Search for the cell housing the specified text and yield its (X, Y) center coordinate. 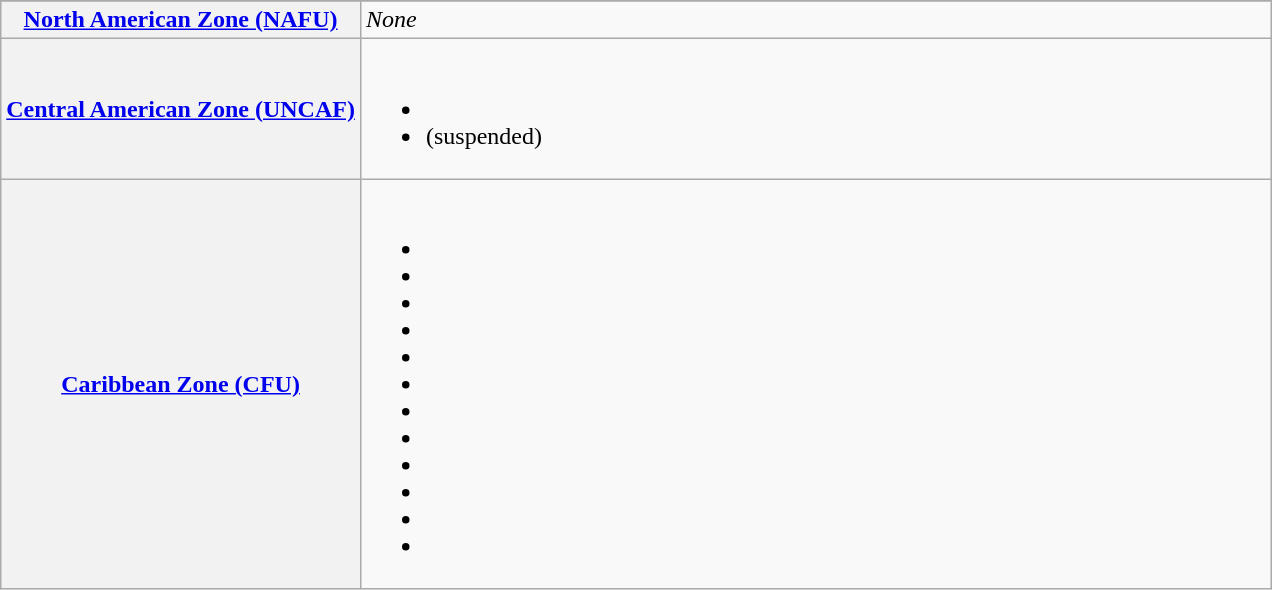
None (816, 20)
Caribbean Zone (CFU) (181, 384)
North American Zone (NAFU) (181, 20)
Central American Zone (UNCAF) (181, 109)
(suspended) (816, 109)
